Pinpoint the cell where the given text exists, returning its [x, y] midpoint coordinate. 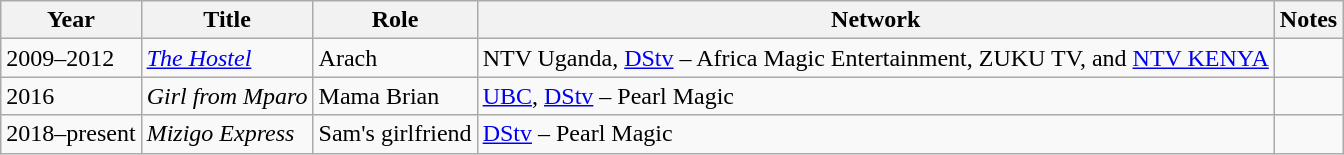
Year [71, 20]
2018–present [71, 134]
Network [876, 20]
The Hostel [227, 58]
Notes [1308, 20]
Arach [395, 58]
Mama Brian [395, 96]
Girl from Mparo [227, 96]
UBC, DStv – Pearl Magic [876, 96]
Mizigo Express [227, 134]
2016 [71, 96]
Title [227, 20]
2009–2012 [71, 58]
DStv – Pearl Magic [876, 134]
NTV Uganda, DStv – Africa Magic Entertainment, ZUKU TV, and NTV KENYA [876, 58]
Role [395, 20]
Sam's girlfriend [395, 134]
